Find where the given text appears and provide that cell's center as (x, y) coordinate. 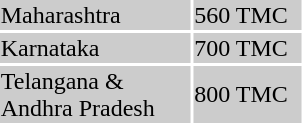
560 TMC (247, 15)
800 TMC (247, 94)
700 TMC (247, 48)
